Capture the cell that displays the provided text and extract its [X, Y] central coordinate. 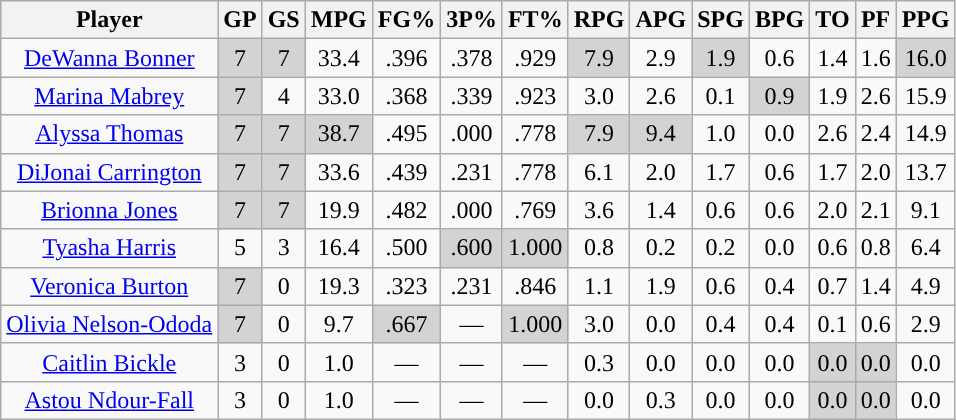
.378 [472, 58]
BPG [779, 20]
0.7 [832, 286]
.482 [406, 210]
6.4 [926, 248]
3.6 [599, 210]
.846 [535, 286]
SPG [721, 20]
14.9 [926, 134]
Tyasha Harris [110, 248]
APG [661, 20]
RPG [599, 20]
.769 [535, 210]
.368 [406, 96]
FT% [535, 20]
9.7 [338, 324]
.600 [472, 248]
4 [284, 96]
DeWanna Bonner [110, 58]
.439 [406, 172]
Alyssa Thomas [110, 134]
Veronica Burton [110, 286]
15.9 [926, 96]
MPG [338, 20]
9.1 [926, 210]
Caitlin Bickle [110, 362]
GS [284, 20]
19.3 [338, 286]
0.9 [779, 96]
Astou Ndour-Fall [110, 400]
2.1 [876, 210]
.923 [535, 96]
33.0 [338, 96]
5 [240, 248]
Marina Mabrey [110, 96]
3P% [472, 20]
FG% [406, 20]
TO [832, 20]
19.9 [338, 210]
6.1 [599, 172]
2.4 [876, 134]
16.4 [338, 248]
1.6 [876, 58]
.396 [406, 58]
Olivia Nelson-Ododa [110, 324]
1.1 [599, 286]
.500 [406, 248]
GP [240, 20]
.929 [535, 58]
Brionna Jones [110, 210]
.667 [406, 324]
16.0 [926, 58]
.495 [406, 134]
PF [876, 20]
DiJonai Carrington [110, 172]
9.4 [661, 134]
PPG [926, 20]
.339 [472, 96]
.323 [406, 286]
Player [110, 20]
13.7 [926, 172]
33.6 [338, 172]
38.7 [338, 134]
4.9 [926, 286]
33.4 [338, 58]
